Find where the given text appears and provide that cell's center as (X, Y) coordinate. 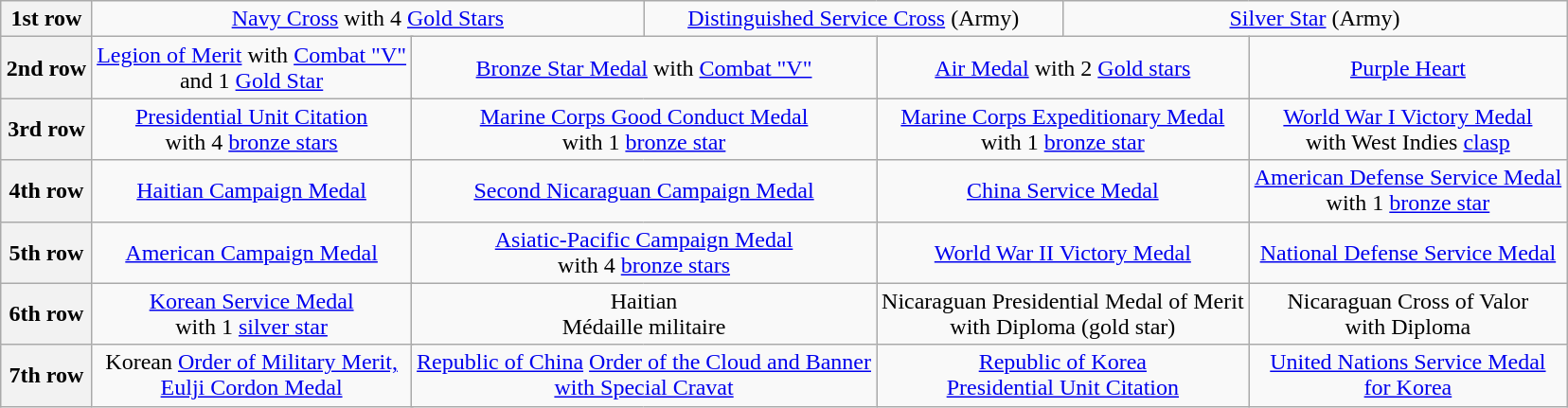
Korean Order of Military Merit, Eulji Cordon Medal (252, 375)
World War II Victory Medal (1063, 252)
5th row (45, 252)
Distinguished Service Cross (Army) (853, 19)
Legion of Merit with Combat "V" and 1 Gold Star (252, 68)
Haitian Médaille militaire (644, 314)
Korean Service Medal with 1 silver star (252, 314)
United Nations Service Medal for Korea (1408, 375)
Presidential Unit Citation with 4 bronze stars (252, 129)
7th row (45, 375)
Air Medal with 2 Gold stars (1063, 68)
China Service Medal (1063, 191)
Republic of China Order of the Cloud and Banner with Special Cravat (644, 375)
2nd row (45, 68)
Navy Cross with 4 Gold Stars (367, 19)
Haitian Campaign Medal (252, 191)
6th row (45, 314)
American Defense Service Medal with 1 bronze star (1408, 191)
National Defense Service Medal (1408, 252)
Bronze Star Medal with Combat "V" (644, 68)
Republic of Korea Presidential Unit Citation (1063, 375)
Second Nicaraguan Campaign Medal (644, 191)
Nicaraguan Presidential Medal of Merit with Diploma (gold star) (1063, 314)
Asiatic-Pacific Campaign Medal with 4 bronze stars (644, 252)
World War I Victory Medal with West Indies clasp (1408, 129)
American Campaign Medal (252, 252)
Purple Heart (1408, 68)
Marine Corps Good Conduct Medal with 1 bronze star (644, 129)
Nicaraguan Cross of Valor with Diploma (1408, 314)
Marine Corps Expeditionary Medal with 1 bronze star (1063, 129)
Silver Star (Army) (1314, 19)
4th row (45, 191)
3rd row (45, 129)
1st row (45, 19)
